For the text-containing cell, return its midpoint in (X, Y) coordinate format. 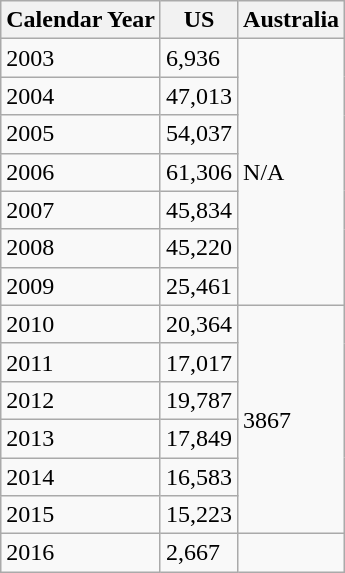
25,461 (198, 286)
2016 (81, 553)
3867 (292, 419)
US (198, 20)
2014 (81, 477)
2,667 (198, 553)
15,223 (198, 515)
2006 (81, 172)
2009 (81, 286)
54,037 (198, 134)
2011 (81, 362)
2013 (81, 438)
17,017 (198, 362)
19,787 (198, 400)
20,364 (198, 324)
Australia (292, 20)
2005 (81, 134)
Calendar Year (81, 20)
6,936 (198, 58)
2010 (81, 324)
16,583 (198, 477)
2007 (81, 210)
2008 (81, 248)
2012 (81, 400)
45,220 (198, 248)
N/A (292, 172)
2004 (81, 96)
17,849 (198, 438)
2003 (81, 58)
2015 (81, 515)
45,834 (198, 210)
47,013 (198, 96)
61,306 (198, 172)
